Identify which cell holds the provided text, then report its [x, y] central coordinate. 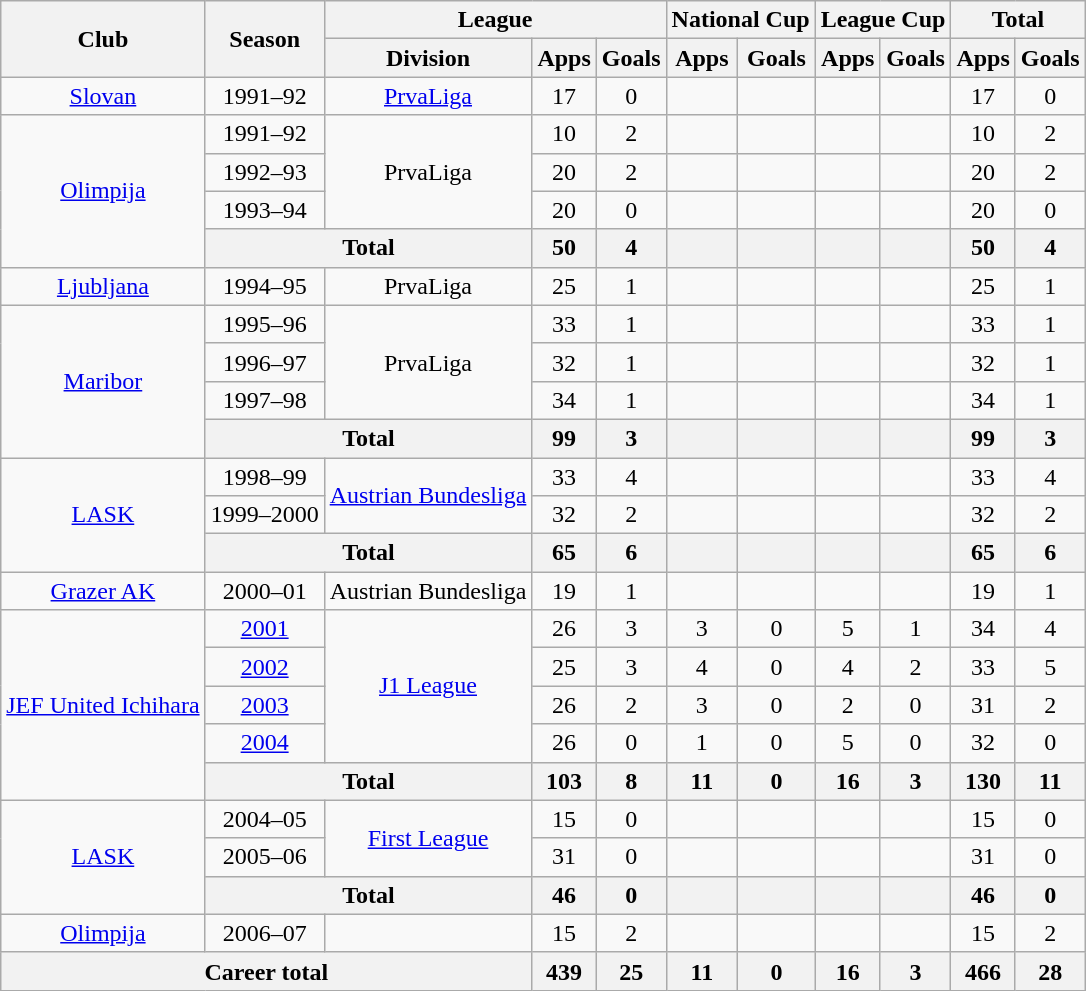
1999–2000 [264, 515]
2003 [264, 705]
8 [631, 781]
2000–01 [264, 591]
439 [564, 971]
Ljubljana [103, 286]
JEF United Ichihara [103, 705]
466 [983, 971]
League [495, 20]
Division [428, 58]
Season [264, 39]
28 [1050, 971]
1995–96 [264, 324]
Grazer AK [103, 591]
Club [103, 39]
1996–97 [264, 362]
103 [564, 781]
1998–99 [264, 477]
2004–05 [264, 819]
Maribor [103, 381]
2001 [264, 629]
130 [983, 781]
National Cup [740, 20]
Career total [266, 971]
2005–06 [264, 857]
1997–98 [264, 400]
2002 [264, 667]
2006–07 [264, 933]
First League [428, 838]
1992–93 [264, 172]
Slovan [103, 96]
2004 [264, 743]
1993–94 [264, 210]
J1 League [428, 686]
1994–95 [264, 286]
League Cup [883, 20]
